Return (X, Y) of the center of cell containing provided text 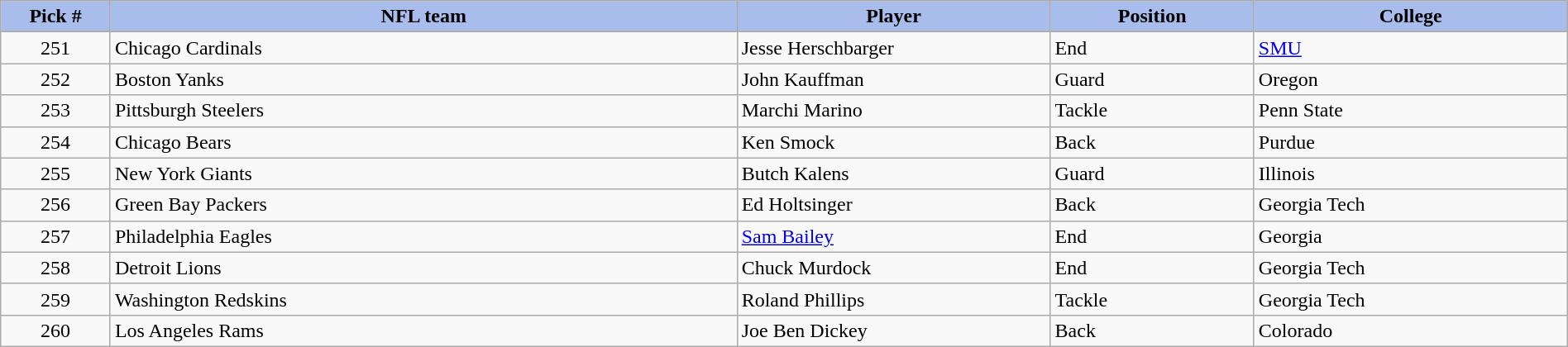
Illinois (1411, 173)
252 (56, 79)
Pittsburgh Steelers (423, 111)
Philadelphia Eagles (423, 236)
255 (56, 173)
Butch Kalens (893, 173)
259 (56, 299)
Jesse Herschbarger (893, 48)
Player (893, 17)
253 (56, 111)
Los Angeles Rams (423, 330)
258 (56, 268)
251 (56, 48)
Chicago Cardinals (423, 48)
Marchi Marino (893, 111)
256 (56, 205)
Chicago Bears (423, 142)
College (1411, 17)
Washington Redskins (423, 299)
254 (56, 142)
Georgia (1411, 236)
Pick # (56, 17)
SMU (1411, 48)
Purdue (1411, 142)
Roland Phillips (893, 299)
John Kauffman (893, 79)
Chuck Murdock (893, 268)
Oregon (1411, 79)
Colorado (1411, 330)
Penn State (1411, 111)
Sam Bailey (893, 236)
Ken Smock (893, 142)
New York Giants (423, 173)
Green Bay Packers (423, 205)
257 (56, 236)
Boston Yanks (423, 79)
NFL team (423, 17)
Joe Ben Dickey (893, 330)
Ed Holtsinger (893, 205)
260 (56, 330)
Detroit Lions (423, 268)
Position (1152, 17)
